Scan for the cell matching the given text and deliver its [x, y] coordinate at center. 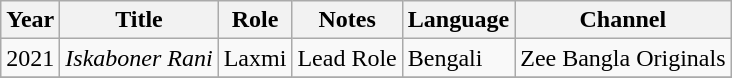
Lead Role [347, 58]
Year [30, 20]
Channel [623, 20]
Notes [347, 20]
Iskaboner Rani [139, 58]
Role [255, 20]
Language [458, 20]
Title [139, 20]
2021 [30, 58]
Laxmi [255, 58]
Zee Bangla Originals [623, 58]
Bengali [458, 58]
